Provide the (x, y) coordinate of the cell's center where the given text is located.  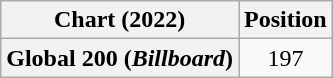
Global 200 (Billboard) (120, 58)
197 (285, 58)
Chart (2022) (120, 20)
Position (285, 20)
